Return the [X, Y] coordinate for the center point of the cell that contains the specified text.  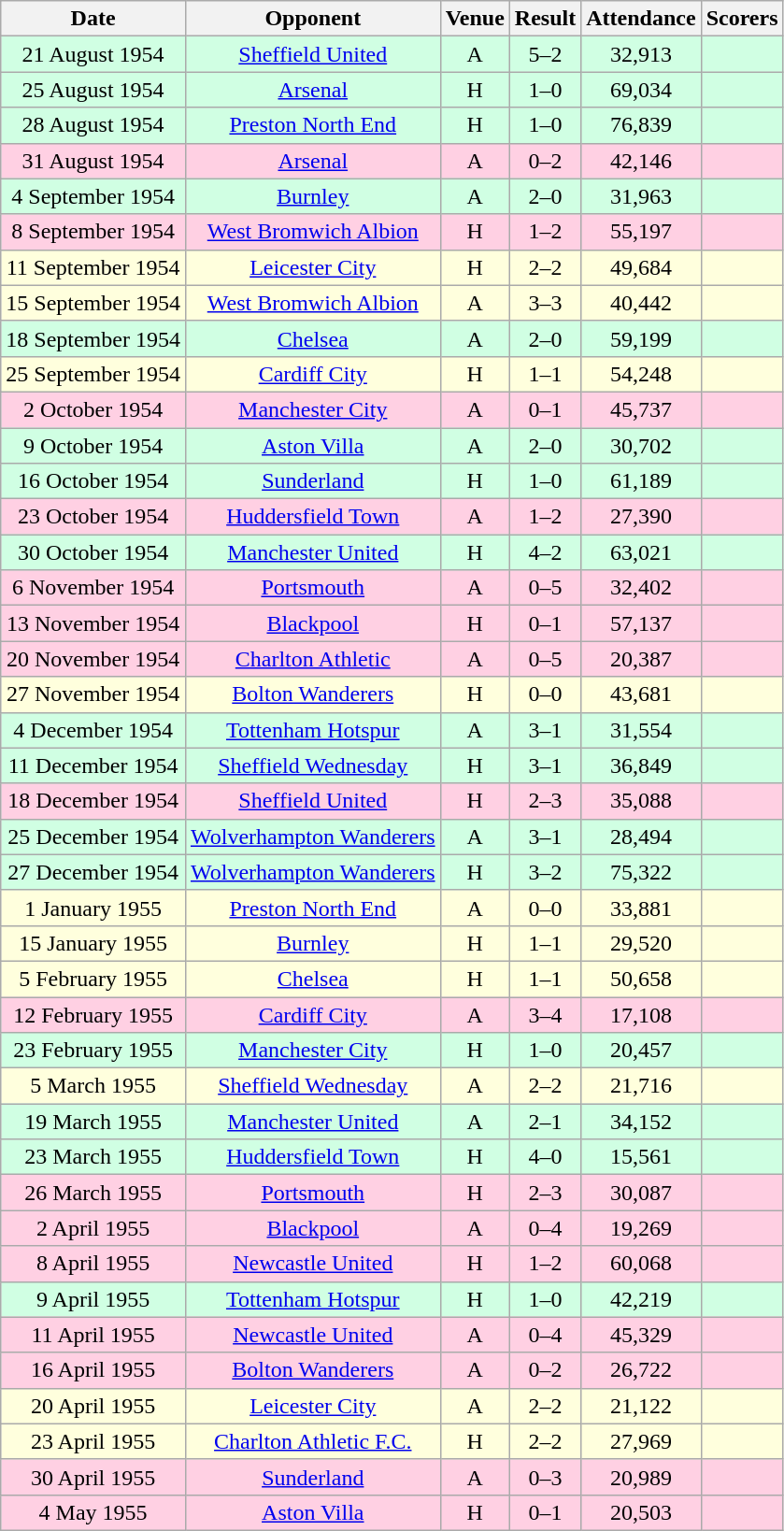
34,152 [641, 1122]
28,494 [641, 837]
1 January 1955 [93, 908]
27 November 1954 [93, 694]
2–1 [545, 1122]
12 February 1955 [93, 1014]
Date [93, 19]
9 April 1955 [93, 1299]
49,684 [641, 267]
6 November 1954 [93, 588]
4–0 [545, 1157]
9 October 1954 [93, 446]
45,329 [641, 1335]
11 December 1954 [93, 765]
23 October 1954 [93, 517]
5–2 [545, 54]
Opponent [312, 19]
5 February 1955 [93, 979]
55,197 [641, 232]
69,034 [641, 90]
15 September 1954 [93, 303]
3–3 [545, 303]
75,322 [641, 872]
32,402 [641, 588]
42,219 [641, 1299]
30,087 [641, 1193]
76,839 [641, 125]
31,963 [641, 196]
30 April 1955 [93, 1477]
36,849 [641, 765]
27,390 [641, 517]
54,248 [641, 374]
8 September 1954 [93, 232]
26 March 1955 [93, 1193]
3–2 [545, 872]
33,881 [641, 908]
18 December 1954 [93, 801]
45,737 [641, 409]
23 April 1955 [93, 1441]
0–3 [545, 1477]
26,722 [641, 1370]
15 January 1955 [93, 943]
21,716 [641, 1086]
13 November 1954 [93, 623]
63,021 [641, 552]
61,189 [641, 481]
27,969 [641, 1441]
Attendance [641, 19]
29,520 [641, 943]
40,442 [641, 303]
11 September 1954 [93, 267]
25 September 1954 [93, 374]
27 December 1954 [93, 872]
Result [545, 19]
42,146 [641, 161]
30 October 1954 [93, 552]
28 August 1954 [93, 125]
20,989 [641, 1477]
30,702 [641, 446]
2 April 1955 [93, 1228]
8 April 1955 [93, 1264]
2 October 1954 [93, 409]
Charlton Athletic F.C. [312, 1441]
20,503 [641, 1512]
50,658 [641, 979]
4 May 1955 [93, 1512]
25 December 1954 [93, 837]
31 August 1954 [93, 161]
15,561 [641, 1157]
21 August 1954 [93, 54]
18 September 1954 [93, 338]
43,681 [641, 694]
16 October 1954 [93, 481]
35,088 [641, 801]
60,068 [641, 1264]
19 March 1955 [93, 1122]
23 March 1955 [93, 1157]
3–4 [545, 1014]
16 April 1955 [93, 1370]
31,554 [641, 730]
4–2 [545, 552]
17,108 [641, 1014]
Charlton Athletic [312, 659]
19,269 [641, 1228]
Venue [475, 19]
20 April 1955 [93, 1406]
32,913 [641, 54]
20,387 [641, 659]
20,457 [641, 1051]
5 March 1955 [93, 1086]
25 August 1954 [93, 90]
20 November 1954 [93, 659]
59,199 [641, 338]
11 April 1955 [93, 1335]
4 September 1954 [93, 196]
21,122 [641, 1406]
4 December 1954 [93, 730]
57,137 [641, 623]
Scorers [742, 19]
23 February 1955 [93, 1051]
